For the text-containing cell, return its midpoint in (x, y) coordinate format. 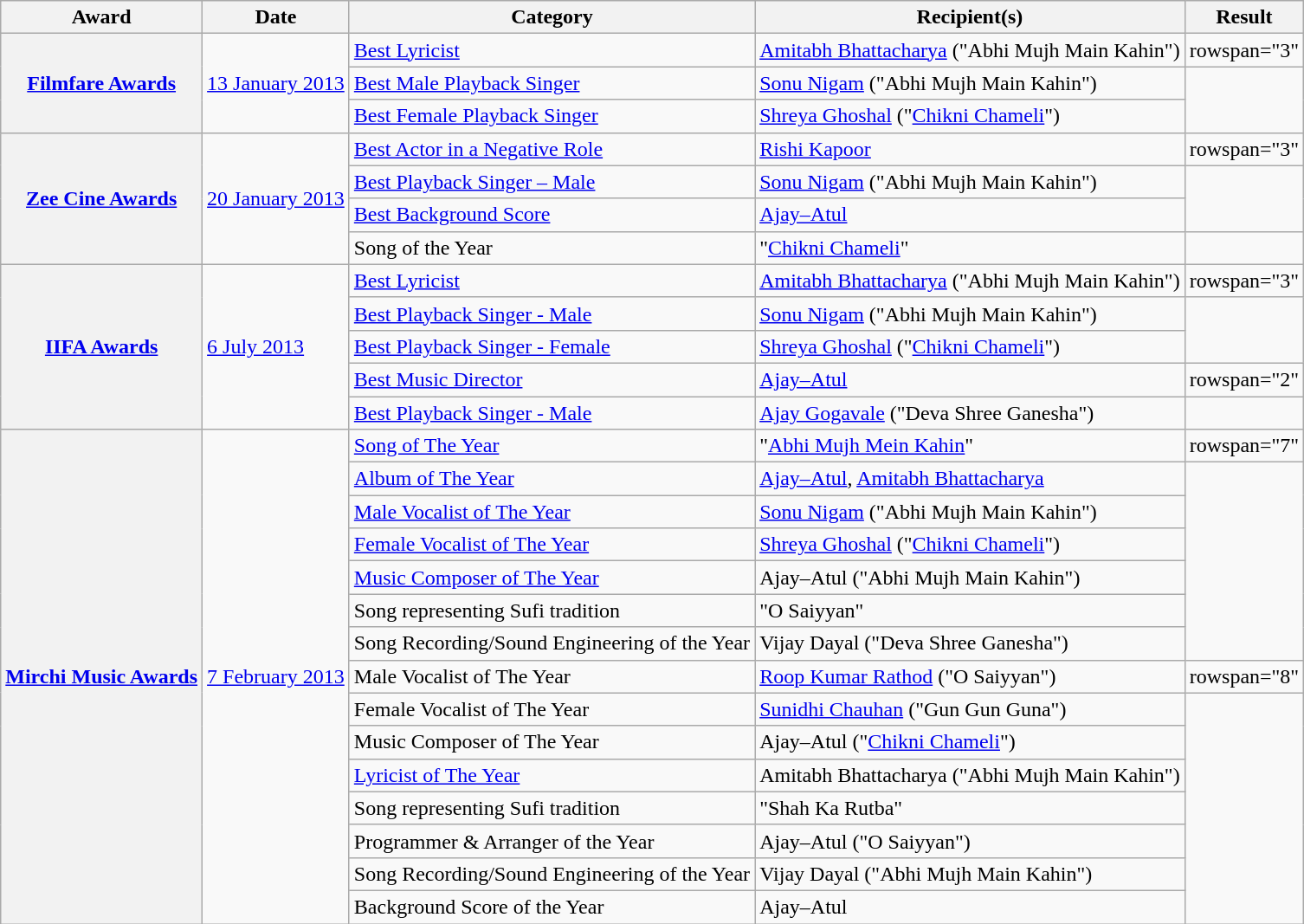
Best Actor in a Negative Role (552, 149)
20 January 2013 (276, 198)
Best Playback Singer - Female (552, 346)
Ajay–Atul, Amitabh Bhattacharya (970, 479)
"Chikni Chameli" (970, 248)
Filmfare Awards (102, 83)
Award (102, 17)
Category (552, 17)
rowspan="2" (1244, 379)
Date (276, 17)
Mirchi Music Awards (102, 677)
rowspan="7" (1244, 446)
Recipient(s) (970, 17)
Ajay Gogavale ("Deva Shree Ganesha") (970, 413)
"O Saiyyan" (970, 611)
Best Music Director (552, 379)
Best Background Score (552, 215)
Result (1244, 17)
Background Score of the Year (552, 907)
Best Female Playback Singer (552, 116)
Best Male Playback Singer (552, 83)
Album of The Year (552, 479)
Sunidhi Chauhan ("Gun Gun Guna") (970, 709)
Roop Kumar Rathod ("O Saiyyan") (970, 676)
Song of the Year (552, 248)
Rishi Kapoor (970, 149)
Vijay Dayal ("Abhi Mujh Main Kahin") (970, 874)
Lyricist of The Year (552, 775)
rowspan="8" (1244, 676)
"Abhi Mujh Mein Kahin" (970, 446)
"Shah Ka Rutba" (970, 808)
IIFA Awards (102, 346)
Ajay–Atul ("O Saiyyan") (970, 841)
Vijay Dayal ("Deva Shree Ganesha") (970, 643)
6 July 2013 (276, 346)
Ajay–Atul ("Chikni Chameli") (970, 742)
Zee Cine Awards (102, 198)
Best Playback Singer – Male (552, 182)
Programmer & Arranger of the Year (552, 841)
13 January 2013 (276, 83)
Ajay–Atul ("Abhi Mujh Main Kahin") (970, 578)
7 February 2013 (276, 677)
Song of The Year (552, 446)
